Locate the cell with the specified text and output its (X, Y) center coordinate. 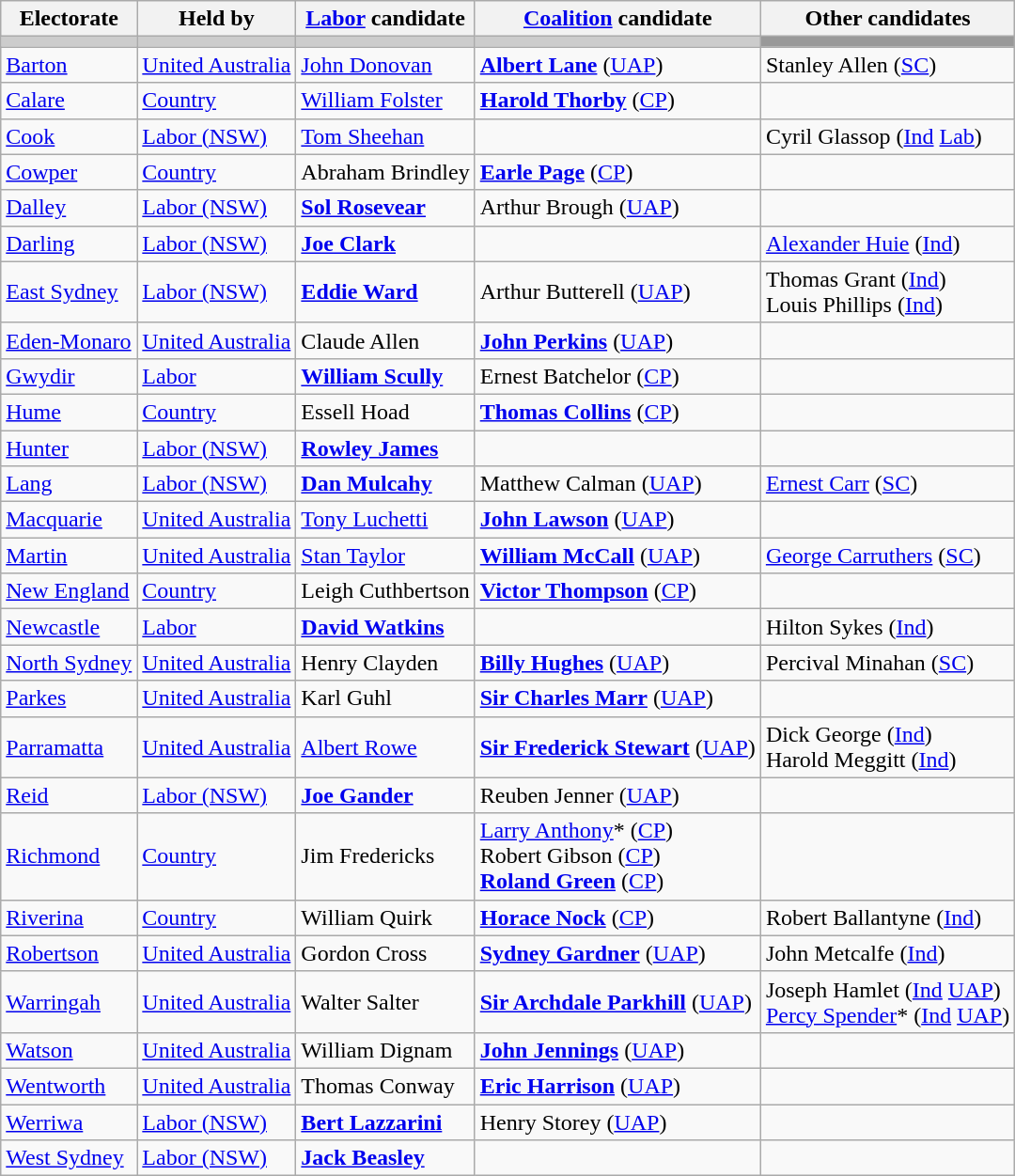
Thomas Conway (385, 1086)
Ernest Batchelor (CP) (617, 376)
John Donovan (385, 65)
Bert Lazzarini (385, 1121)
Dick George (Ind)Harold Meggitt (Ind) (887, 746)
Gordon Cross (385, 953)
Tom Sheehan (385, 136)
East Sydney (70, 291)
Labor candidate (385, 19)
West Sydney (70, 1158)
John Jennings (UAP) (617, 1050)
Earle Page (CP) (617, 172)
Hume (70, 412)
Thomas Collins (CP) (617, 412)
Hunter (70, 448)
Percival Minahan (SC) (887, 663)
Essell Hoad (385, 412)
Thomas Grant (Ind)Louis Phillips (Ind) (887, 291)
Sol Rosevear (385, 208)
Reid (70, 795)
North Sydney (70, 663)
Sir Archdale Parkhill (UAP) (617, 1002)
Arthur Butterell (UAP) (617, 291)
Riverina (70, 917)
William Folster (385, 101)
Albert Lane (UAP) (617, 65)
Sir Frederick Stewart (UAP) (617, 746)
Richmond (70, 856)
Billy Hughes (UAP) (617, 663)
Jack Beasley (385, 1158)
Stanley Allen (SC) (887, 65)
Calare (70, 101)
Eden-Monaro (70, 340)
Robertson (70, 953)
Hilton Sykes (Ind) (887, 627)
Reuben Jenner (UAP) (617, 795)
William Dignam (385, 1050)
Werriwa (70, 1121)
Stan Taylor (385, 556)
Cowper (70, 172)
Arthur Brough (UAP) (617, 208)
Watson (70, 1050)
Larry Anthony* (CP)Robert Gibson (CP)Roland Green (CP) (617, 856)
Eric Harrison (UAP) (617, 1086)
Albert Rowe (385, 746)
Henry Clayden (385, 663)
Horace Nock (CP) (617, 917)
Joe Gander (385, 795)
Walter Salter (385, 1002)
Claude Allen (385, 340)
David Watkins (385, 627)
Tony Luchetti (385, 520)
Cook (70, 136)
Coalition candidate (617, 19)
Victor Thompson (CP) (617, 591)
Jim Fredericks (385, 856)
Alexander Huie (Ind) (887, 243)
Eddie Ward (385, 291)
Robert Ballantyne (Ind) (887, 917)
Karl Guhl (385, 698)
Held by (216, 19)
Martin (70, 556)
Gwydir (70, 376)
Lang (70, 484)
William Scully (385, 376)
Dalley (70, 208)
Rowley James (385, 448)
John Lawson (UAP) (617, 520)
Henry Storey (UAP) (617, 1121)
Warringah (70, 1002)
William Quirk (385, 917)
William McCall (UAP) (617, 556)
Cyril Glassop (Ind Lab) (887, 136)
Electorate (70, 19)
Dan Mulcahy (385, 484)
Sydney Gardner (UAP) (617, 953)
Macquarie (70, 520)
Other candidates (887, 19)
Parkes (70, 698)
Matthew Calman (UAP) (617, 484)
Joe Clark (385, 243)
Darling (70, 243)
George Carruthers (SC) (887, 556)
New England (70, 591)
Sir Charles Marr (UAP) (617, 698)
Harold Thorby (CP) (617, 101)
Wentworth (70, 1086)
John Perkins (UAP) (617, 340)
Newcastle (70, 627)
John Metcalfe (Ind) (887, 953)
Barton (70, 65)
Ernest Carr (SC) (887, 484)
Leigh Cuthbertson (385, 591)
Parramatta (70, 746)
Abraham Brindley (385, 172)
Joseph Hamlet (Ind UAP)Percy Spender* (Ind UAP) (887, 1002)
